Detect which cell encompasses the target text, then output its [X, Y] center coordinate. 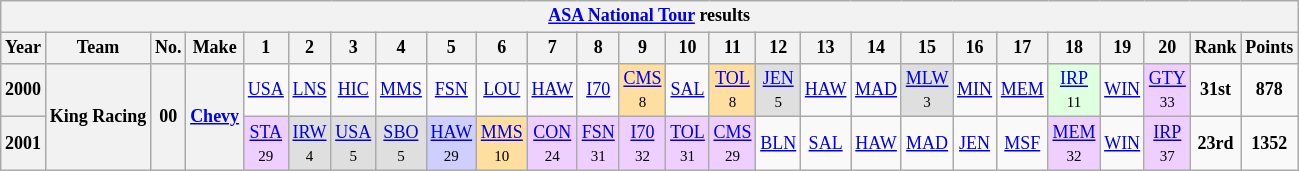
BLN [778, 144]
8 [598, 48]
1 [266, 48]
5 [451, 48]
13 [826, 48]
23rd [1216, 144]
15 [926, 48]
GTY33 [1167, 90]
JEN [975, 144]
MMS [402, 90]
CMS8 [642, 90]
No. [168, 48]
FSN31 [598, 144]
MLW3 [926, 90]
CON24 [552, 144]
FSN [451, 90]
19 [1122, 48]
16 [975, 48]
4 [402, 48]
IRP37 [1167, 144]
Team [98, 48]
17 [1022, 48]
SBO5 [402, 144]
31st [1216, 90]
MIN [975, 90]
MSF [1022, 144]
Rank [1216, 48]
Make [215, 48]
11 [732, 48]
TOL31 [688, 144]
18 [1074, 48]
HIC [354, 90]
I7032 [642, 144]
USA5 [354, 144]
Points [1270, 48]
3 [354, 48]
MEM [1022, 90]
1352 [1270, 144]
14 [876, 48]
Chevy [215, 116]
MEM32 [1074, 144]
LOU [502, 90]
6 [502, 48]
TOL8 [732, 90]
MMS10 [502, 144]
CMS29 [732, 144]
IRW4 [310, 144]
JEN5 [778, 90]
King Racing [98, 116]
878 [1270, 90]
IRP11 [1074, 90]
00 [168, 116]
STA29 [266, 144]
Year [24, 48]
2001 [24, 144]
HAW29 [451, 144]
9 [642, 48]
12 [778, 48]
7 [552, 48]
2 [310, 48]
USA [266, 90]
2000 [24, 90]
I70 [598, 90]
20 [1167, 48]
ASA National Tour results [650, 16]
10 [688, 48]
LNS [310, 90]
